Return (x, y) of the center of cell containing provided text 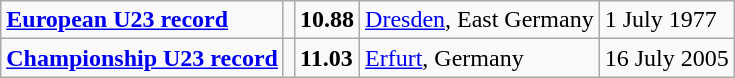
Erfurt, Germany (480, 58)
11.03 (326, 58)
16 July 2005 (666, 58)
Dresden, East Germany (480, 20)
European U23 record (142, 20)
10.88 (326, 20)
Championship U23 record (142, 58)
1 July 1977 (666, 20)
